Provide the [X, Y] coordinate of the cell's center where the given text is located.  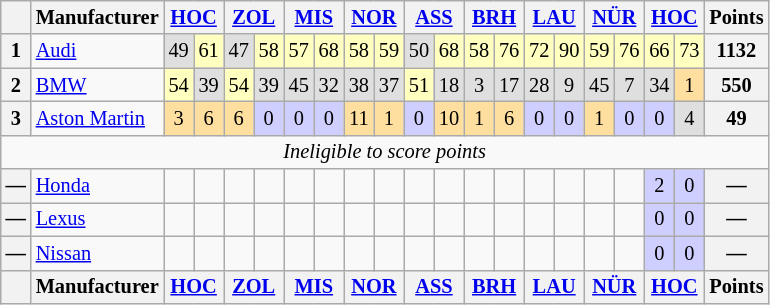
10 [449, 118]
BMW [98, 85]
Lexus [98, 219]
17 [509, 85]
38 [359, 85]
72 [539, 51]
90 [569, 51]
Nissan [98, 253]
18 [449, 85]
Audi [98, 51]
Aston Martin [98, 118]
66 [659, 51]
51 [419, 85]
9 [569, 85]
1132 [736, 51]
Honda [98, 186]
61 [209, 51]
34 [659, 85]
73 [689, 51]
50 [419, 51]
32 [329, 85]
28 [539, 85]
11 [359, 118]
550 [736, 85]
7 [629, 85]
57 [299, 51]
Ineligible to score points [385, 152]
47 [239, 51]
4 [689, 118]
37 [389, 85]
